Identify which cell holds the provided text, then report its [x, y] central coordinate. 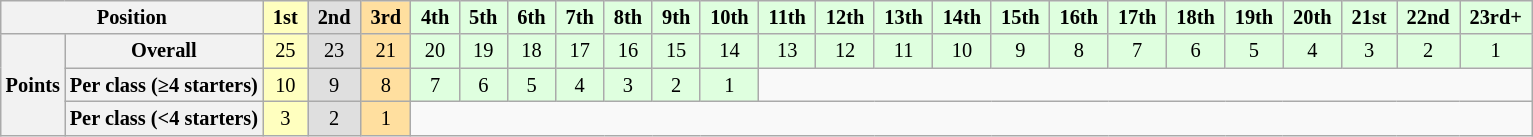
9th [676, 17]
12th [845, 17]
23rd+ [1496, 17]
Per class (<4 starters) [164, 118]
15th [1020, 17]
14 [729, 51]
Points [33, 84]
19 [483, 51]
3rd [385, 17]
6th [531, 17]
17th [1137, 17]
12 [845, 51]
1st [286, 17]
8th [628, 17]
18th [1195, 17]
20th [1312, 17]
13 [788, 51]
16th [1079, 17]
7th [580, 17]
15 [676, 51]
25 [286, 51]
13th [903, 17]
22nd [1428, 17]
11 [903, 51]
20 [435, 51]
11th [788, 17]
16 [628, 51]
Per class (≥4 starters) [164, 85]
2nd [334, 17]
Overall [164, 51]
10th [729, 17]
21 [385, 51]
5th [483, 17]
21st [1370, 17]
Position [132, 17]
17 [580, 51]
4th [435, 17]
19th [1254, 17]
14th [962, 17]
23 [334, 51]
18 [531, 51]
